Scan for the cell matching the given text and deliver its [x, y] coordinate at center. 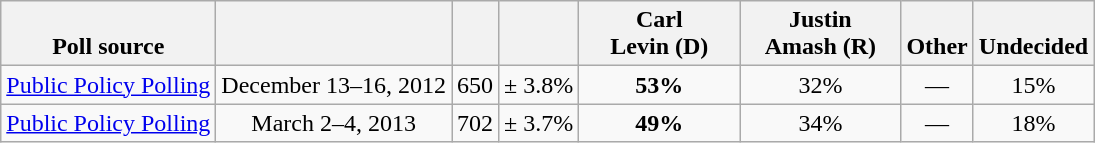
Other [937, 34]
Undecided [1033, 34]
CarlLevin (D) [660, 34]
32% [820, 85]
650 [476, 85]
18% [1033, 123]
JustinAmash (R) [820, 34]
March 2–4, 2013 [334, 123]
702 [476, 123]
49% [660, 123]
December 13–16, 2012 [334, 85]
Poll source [108, 34]
15% [1033, 85]
53% [660, 85]
± 3.8% [539, 85]
34% [820, 123]
± 3.7% [539, 123]
